Identify which cell holds the provided text, then report its (x, y) central coordinate. 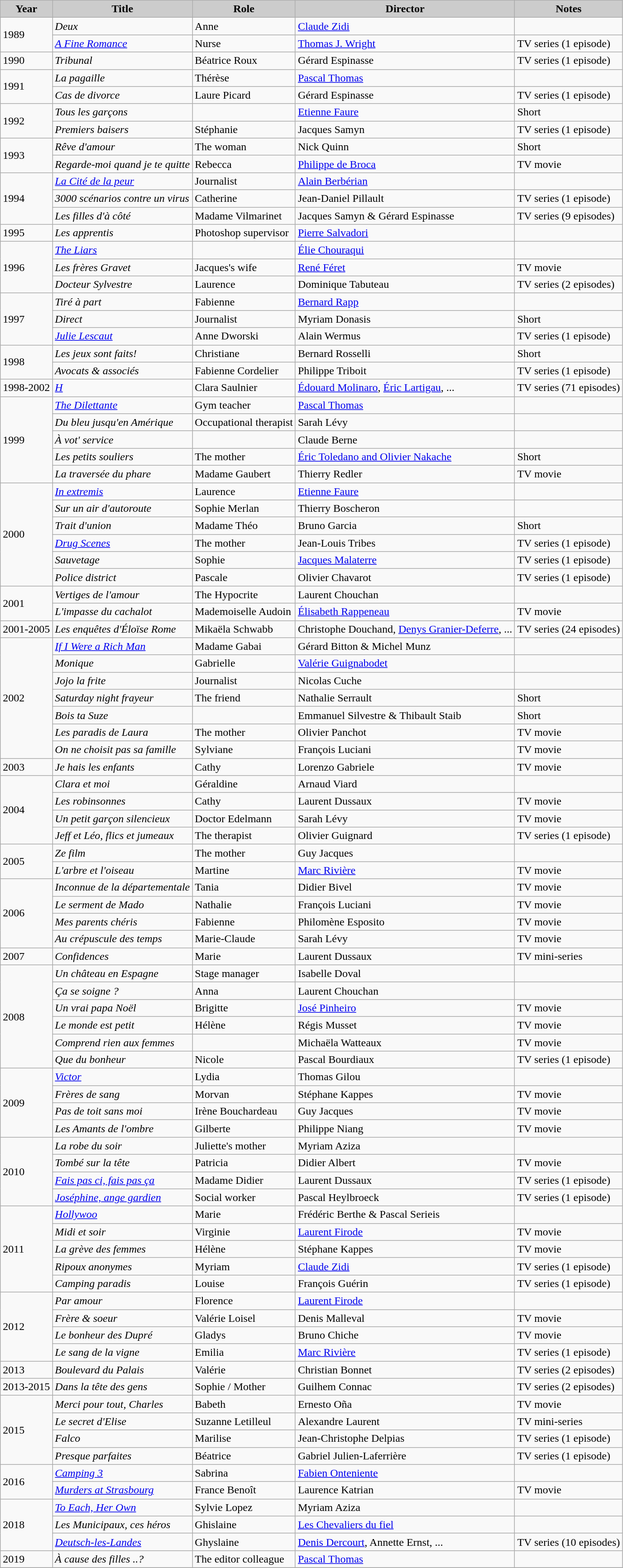
Béatrice (244, 1456)
Jacques Malaterre (405, 560)
To Each, Her Own (122, 1507)
The editor colleague (244, 1559)
Pierre Salvadori (405, 233)
Olivier Panchot (405, 732)
Madame Théo (244, 526)
Les jeux sont faits! (122, 353)
Sophie (244, 560)
Olivier Guignard (405, 836)
Philomène Esposito (405, 922)
Social worker (244, 1197)
Le secret d'Elise (122, 1421)
Brigitte (244, 1008)
Éric Toledano and Olivier Nakache (405, 457)
2004 (26, 810)
Gabrielle (244, 663)
Murders at Strasbourg (122, 1490)
Martine (244, 870)
Nathalie Serrault (405, 698)
2000 (26, 534)
Denis Malleval (405, 1318)
Gérard Bitton & Michel Munz (405, 646)
Les apprentis (122, 233)
La traversée du phare (122, 474)
Christiane (244, 353)
Police district (122, 577)
Dominique Tabuteau (405, 285)
Clara Saulnier (244, 388)
Guilhem Connac (405, 1387)
TV series (9 episodes) (569, 216)
2001-2005 (26, 629)
Sylviane (244, 749)
Rêve d'amour (122, 147)
Laure Picard (244, 95)
Les robinsonnes (122, 801)
Sur un air d'autoroute (122, 509)
2013-2015 (26, 1387)
Un vrai papa Noël (122, 1008)
2019 (26, 1559)
Fabienne Cordelier (244, 371)
Madame Gabai (244, 646)
TV series (24 episodes) (569, 629)
1998 (26, 362)
Pascal Bourdiaux (405, 1060)
2018 (26, 1525)
A Fine Romance (122, 43)
Occupational therapist (244, 422)
Camping paradis (122, 1283)
À cause des filles ..? (122, 1559)
La Cité de la peur (122, 181)
Saturday night frayeur (122, 698)
Ghislaine (244, 1525)
Le monde est petit (122, 1025)
La pagaille (122, 78)
1999 (26, 439)
Frédéric Berthe & Pascal Serieis (405, 1215)
2016 (26, 1482)
Anne Dworski (244, 336)
Suzanne Letilleul (244, 1421)
Year (26, 9)
Babeth (244, 1404)
La grève des femmes (122, 1249)
Thérèse (244, 78)
2012 (26, 1326)
Béatrice Roux (244, 61)
Élie Chouraqui (405, 250)
Didier Albert (405, 1163)
Myriam Donasis (405, 319)
Gilberte (244, 1129)
Emilia (244, 1353)
Michaëla Watteaux (405, 1042)
2005 (26, 862)
Patricia (244, 1163)
Monique (122, 663)
Isabelle Doval (405, 973)
The woman (244, 147)
Par amour (122, 1301)
TV series (10 episodes) (569, 1542)
Tombé sur la tête (122, 1163)
Les petits souliers (122, 457)
Jacques Samyn (405, 129)
Laurence Katrian (405, 1490)
Pascal Heylbroeck (405, 1197)
Ghyslaine (244, 1542)
2011 (26, 1249)
Tania (244, 887)
Nurse (244, 43)
Madame Didier (244, 1180)
Gabriel Julien-Laferrière (405, 1456)
Lorenzo Gabriele (405, 767)
Falco (122, 1439)
Mes parents chéris (122, 922)
Cas de divorce (122, 95)
Christophe Douchand, Denys Granier-Deferre, ... (405, 629)
Ça se soigne ? (122, 991)
Fais pas ci, fais pas ça (122, 1180)
La robe du soir (122, 1146)
Role (244, 9)
1997 (26, 319)
2008 (26, 1016)
Les Amants de l'ombre (122, 1129)
3000 scénarios contre un virus (122, 198)
1996 (26, 267)
2006 (26, 913)
Philippe Triboit (405, 371)
Morvan (244, 1094)
2009 (26, 1103)
Alain Berbérian (405, 181)
2001 (26, 603)
Marilise (244, 1439)
The therapist (244, 836)
Thierry Boscheron (405, 509)
2007 (26, 956)
Jeff et Léo, flics et jumeaux (122, 836)
Frères de sang (122, 1094)
Julie Lescaut (122, 336)
Élisabeth Rappeneau (405, 612)
Un petit garçon silencieux (122, 819)
Anne (244, 26)
Bernard Rapp (405, 302)
Virginie (244, 1232)
Philippe Niang (405, 1129)
TV series (71 episodes) (569, 388)
1992 (26, 121)
Gladys (244, 1335)
Madame Gaubert (244, 474)
Irène Bouchardeau (244, 1111)
Je hais les enfants (122, 767)
Tous les garçons (122, 112)
Pas de toit sans moi (122, 1111)
Le serment de Mado (122, 905)
Hollywoo (122, 1215)
Anna (244, 991)
Arnaud Viard (405, 784)
José Pinheiro (405, 1008)
Midi et soir (122, 1232)
Gym teacher (244, 405)
Que du bonheur (122, 1060)
Emmanuel Silvestre & Thibault Staib (405, 715)
Les Municipaux, ces héros (122, 1525)
Mikaëla Schwabb (244, 629)
Stéphanie (244, 129)
Victor (122, 1077)
Marie-Claude (244, 939)
Lydia (244, 1077)
Valérie Guignabodet (405, 663)
Jacques's wife (244, 267)
À vot' service (122, 439)
Nathalie (244, 905)
Bruno Garcia (405, 526)
Jean-Daniel Pillault (405, 198)
Jojo la frite (122, 681)
2002 (26, 698)
Thierry Redler (405, 474)
Catherine (244, 198)
Juliette's mother (244, 1146)
Sabrina (244, 1473)
1998-2002 (26, 388)
Pascale (244, 577)
In extremis (122, 491)
Ze film (122, 853)
Denis Dercourt, Annette Ernst, ... (405, 1542)
If I Were a Rich Man (122, 646)
Photoshop supervisor (244, 233)
Alain Wermus (405, 336)
Tribunal (122, 61)
The friend (244, 698)
L'arbre et l'oiseau (122, 870)
Comprend rien aux femmes (122, 1042)
Frère & soeur (122, 1318)
Trait d'union (122, 526)
Alexandre Laurent (405, 1421)
Jean-Christophe Delpias (405, 1439)
Sophie / Mother (244, 1387)
Drug Scenes (122, 543)
1994 (26, 198)
René Féret (405, 267)
The Hypocrite (244, 595)
L'impasse du cachalot (122, 612)
Nicole (244, 1060)
Nick Quinn (405, 147)
2010 (26, 1172)
Florence (244, 1301)
Les Chevaliers du fiel (405, 1525)
Notes (569, 9)
Rebecca (244, 164)
Christian Bonnet (405, 1370)
Géraldine (244, 784)
Bruno Chiche (405, 1335)
Inconnue de la départementale (122, 887)
Fabien Onteniente (405, 1473)
Nicolas Cuche (405, 681)
H (122, 388)
Jacques Samyn & Gérard Espinasse (405, 216)
Madame Vilmarinet (244, 216)
Avocats & associés (122, 371)
Merci pour tout, Charles (122, 1404)
Philippe de Broca (405, 164)
France Benoît (244, 1490)
Doctor Edelmann (244, 819)
Direct (122, 319)
Ripoux anonymes (122, 1266)
Thomas Gilou (405, 1077)
Dans la tête des gens (122, 1387)
Le sang de la vigne (122, 1353)
Clara et moi (122, 784)
The Dilettante (122, 405)
Didier Bivel (405, 887)
1989 (26, 35)
Bois ta Suze (122, 715)
Claude Berne (405, 439)
2013 (26, 1370)
Presque parfaites (122, 1456)
Sauvetage (122, 560)
2015 (26, 1430)
Regarde-moi quand je te quitte (122, 164)
Les filles d'à côté (122, 216)
Les enquêtes d'Éloïse Rome (122, 629)
Louise (244, 1283)
Valérie Loisel (244, 1318)
Ernesto Oña (405, 1404)
Édouard Molinaro, Éric Lartigau, ... (405, 388)
Boulevard du Palais (122, 1370)
Au crépuscule des temps (122, 939)
Du bleu jusqu'en Amérique (122, 422)
Camping 3 (122, 1473)
Un château en Espagne (122, 973)
Tiré à part (122, 302)
Régis Musset (405, 1025)
Valérie (244, 1370)
Confidences (122, 956)
Vertiges de l'amour (122, 595)
1991 (26, 86)
Joséphine, ange gardien (122, 1197)
Mademoiselle Audoin (244, 612)
Director (405, 9)
Thomas J. Wright (405, 43)
Stage manager (244, 973)
Docteur Sylvestre (122, 285)
The Liars (122, 250)
Sylvie Lopez (244, 1507)
1993 (26, 155)
Les frères Gravet (122, 267)
On ne choisit pas sa famille (122, 749)
Sophie Merlan (244, 509)
2003 (26, 767)
Deux (122, 26)
1995 (26, 233)
Myriam (244, 1266)
Premiers baisers (122, 129)
Deutsch-les-Landes (122, 1542)
1990 (26, 61)
Les paradis de Laura (122, 732)
François Guérin (405, 1283)
Olivier Chavarot (405, 577)
Jean-Louis Tribes (405, 543)
Title (122, 9)
Bernard Rosselli (405, 353)
Le bonheur des Dupré (122, 1335)
